Detect which cell encompasses the target text, then output its [x, y] center coordinate. 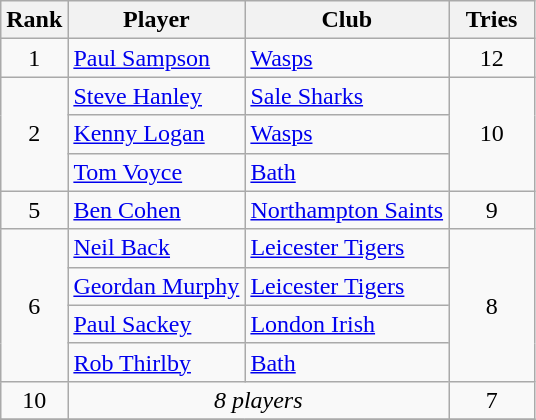
Geordan Murphy [156, 286]
Rank [34, 20]
Steve Hanley [156, 96]
Player [156, 20]
1 [34, 58]
9 [492, 210]
Kenny Logan [156, 134]
Paul Sackey [156, 324]
8 [492, 305]
7 [492, 400]
Neil Back [156, 248]
Paul Sampson [156, 58]
London Irish [347, 324]
5 [34, 210]
Tries [492, 20]
Tom Voyce [156, 172]
Club [347, 20]
Sale Sharks [347, 96]
12 [492, 58]
Rob Thirlby [156, 362]
Northampton Saints [347, 210]
6 [34, 305]
Ben Cohen [156, 210]
8 players [258, 400]
2 [34, 134]
